Identify which cell holds the provided text, then report its [X, Y] central coordinate. 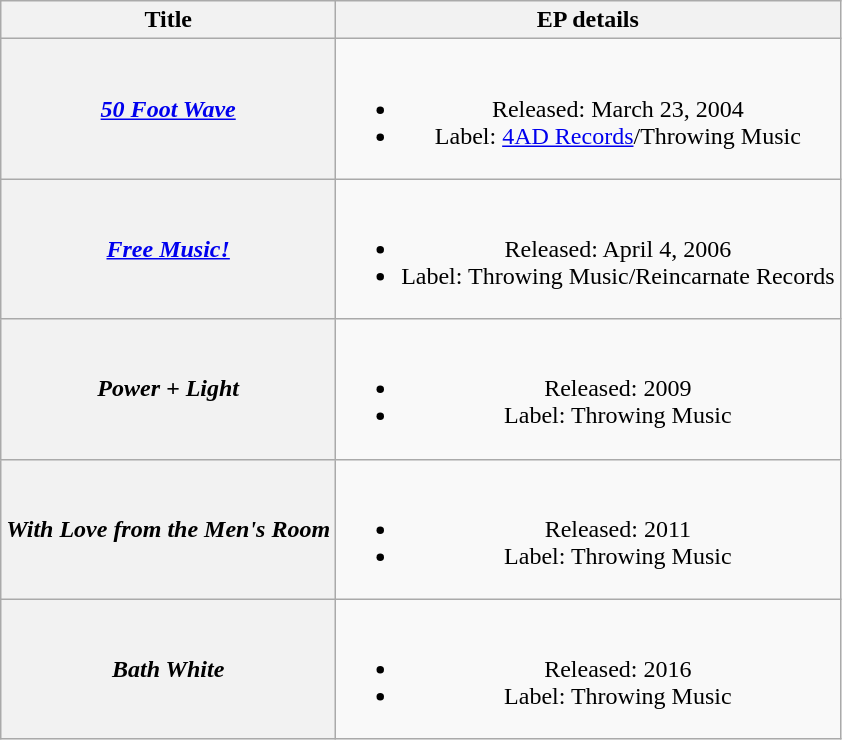
Released: March 23, 2004Label: 4AD Records/Throwing Music [588, 109]
EP details [588, 20]
Free Music! [168, 249]
Released: 2011Label: Throwing Music [588, 529]
Power + Light [168, 389]
Released: 2009Label: Throwing Music [588, 389]
Bath White [168, 669]
Released: 2016Label: Throwing Music [588, 669]
Released: April 4, 2006Label: Throwing Music/Reincarnate Records [588, 249]
With Love from the Men's Room [168, 529]
Title [168, 20]
50 Foot Wave [168, 109]
